Determine the (X, Y) coordinate at the center of the cell enclosing the given text.  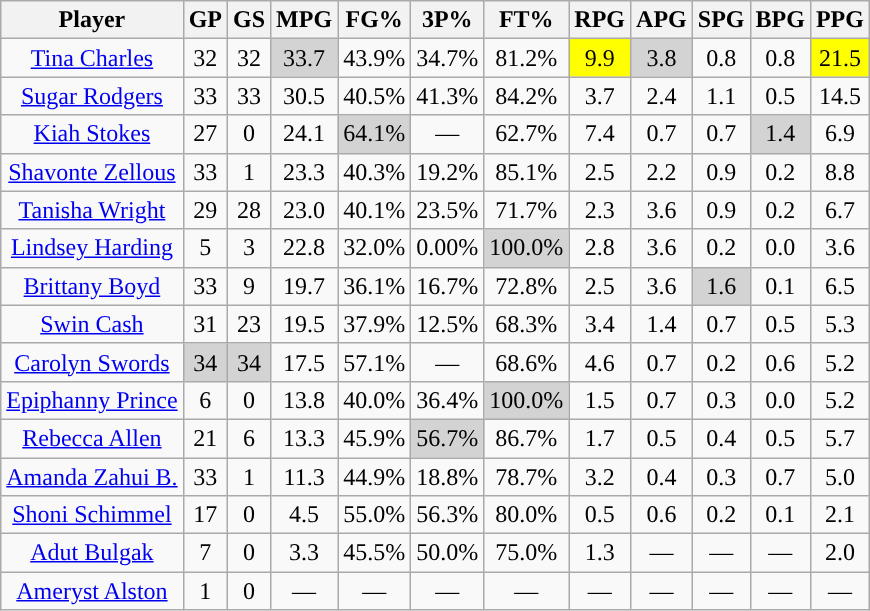
4.5 (304, 515)
Shoni Schimmel (92, 515)
30.5 (304, 96)
2.4 (662, 96)
MPG (304, 20)
0.00% (448, 248)
36.4% (448, 400)
81.2% (526, 58)
45.9% (374, 438)
GP (205, 20)
2.1 (840, 515)
13.3 (304, 438)
Lindsey Harding (92, 248)
34.7% (448, 58)
1.5 (600, 400)
Sugar Rodgers (92, 96)
Kiah Stokes (92, 134)
Carolyn Swords (92, 362)
1.3 (600, 553)
31 (205, 324)
Adut Bulgak (92, 553)
43.9% (374, 58)
13.8 (304, 400)
3.2 (600, 477)
57.1% (374, 362)
6.7 (840, 210)
27 (205, 134)
40.1% (374, 210)
APG (662, 20)
32.0% (374, 248)
44.9% (374, 477)
64.1% (374, 134)
45.5% (374, 553)
FT% (526, 20)
62.7% (526, 134)
6.5 (840, 286)
14.5 (840, 96)
22.8 (304, 248)
5 (205, 248)
75.0% (526, 553)
19.7 (304, 286)
50.0% (448, 553)
23 (250, 324)
8.8 (840, 172)
3P% (448, 20)
24.1 (304, 134)
6.9 (840, 134)
2.0 (840, 553)
68.6% (526, 362)
3.7 (600, 96)
2.8 (600, 248)
19.2% (448, 172)
Ameryst Alston (92, 591)
71.7% (526, 210)
36.1% (374, 286)
85.1% (526, 172)
PPG (840, 20)
Epiphanny Prince (92, 400)
GS (250, 20)
18.8% (448, 477)
80.0% (526, 515)
Player (92, 20)
17 (205, 515)
2.3 (600, 210)
28 (250, 210)
Shavonte Zellous (92, 172)
41.3% (448, 96)
12.5% (448, 324)
56.3% (448, 515)
33.7 (304, 58)
55.0% (374, 515)
1.7 (600, 438)
Amanda Zahui B. (92, 477)
37.9% (374, 324)
40.3% (374, 172)
3.8 (662, 58)
23.5% (448, 210)
7 (205, 553)
Tanisha Wright (92, 210)
68.3% (526, 324)
40.0% (374, 400)
2.2 (662, 172)
3 (250, 248)
21.5 (840, 58)
1.6 (721, 286)
7.4 (600, 134)
16.7% (448, 286)
3.4 (600, 324)
23.3 (304, 172)
19.5 (304, 324)
5.0 (840, 477)
84.2% (526, 96)
29 (205, 210)
40.5% (374, 96)
1.1 (721, 96)
11.3 (304, 477)
78.7% (526, 477)
5.7 (840, 438)
72.8% (526, 286)
SPG (721, 20)
17.5 (304, 362)
Brittany Boyd (92, 286)
56.7% (448, 438)
86.7% (526, 438)
23.0 (304, 210)
Rebecca Allen (92, 438)
RPG (600, 20)
BPG (780, 20)
9.9 (600, 58)
21 (205, 438)
5.3 (840, 324)
FG% (374, 20)
Tina Charles (92, 58)
3.3 (304, 553)
Swin Cash (92, 324)
4.6 (600, 362)
9 (250, 286)
